Provide the [x, y] coordinate of the cell's center where the given text is located.  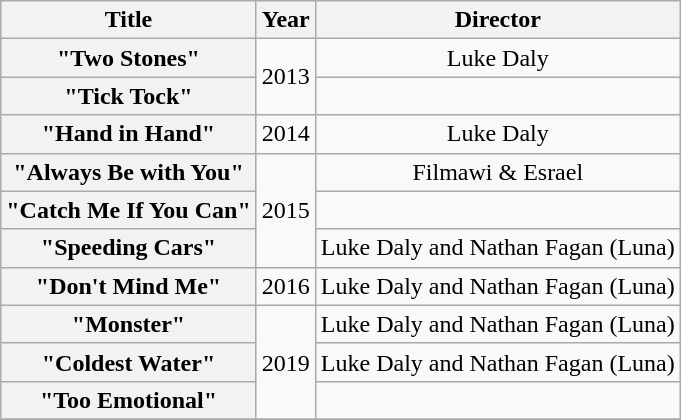
"Too Emotional" [128, 400]
"Coldest Water" [128, 362]
Filmawi & Esrael [498, 172]
"Monster" [128, 324]
"Catch Me If You Can" [128, 210]
"Hand in Hand" [128, 134]
Director [498, 20]
"Always Be with You" [128, 172]
2019 [286, 362]
Year [286, 20]
"Tick Tock" [128, 96]
2015 [286, 210]
2013 [286, 77]
"Two Stones" [128, 58]
2014 [286, 134]
2016 [286, 286]
Title [128, 20]
"Speeding Cars" [128, 248]
"Don't Mind Me" [128, 286]
